Detect which cell encompasses the target text, then output its [x, y] center coordinate. 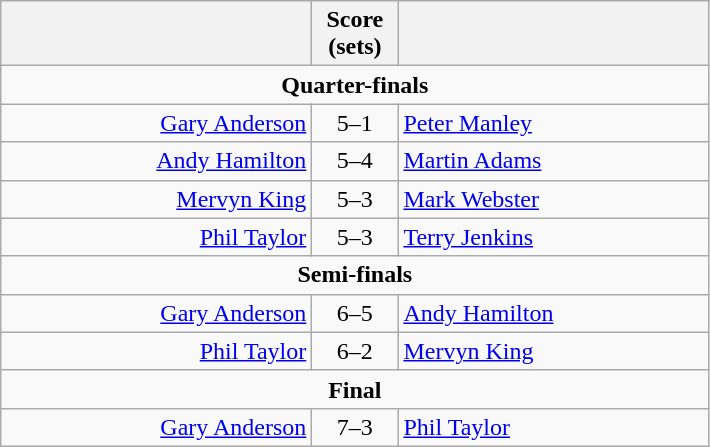
5–4 [355, 161]
5–1 [355, 123]
Peter Manley [554, 123]
Score (sets) [355, 34]
6–2 [355, 351]
7–3 [355, 427]
Mark Webster [554, 199]
Quarter-finals [355, 85]
6–5 [355, 313]
Final [355, 389]
Terry Jenkins [554, 237]
Martin Adams [554, 161]
Semi-finals [355, 275]
